Determine the [X, Y] coordinate at the center of the cell enclosing the given text.  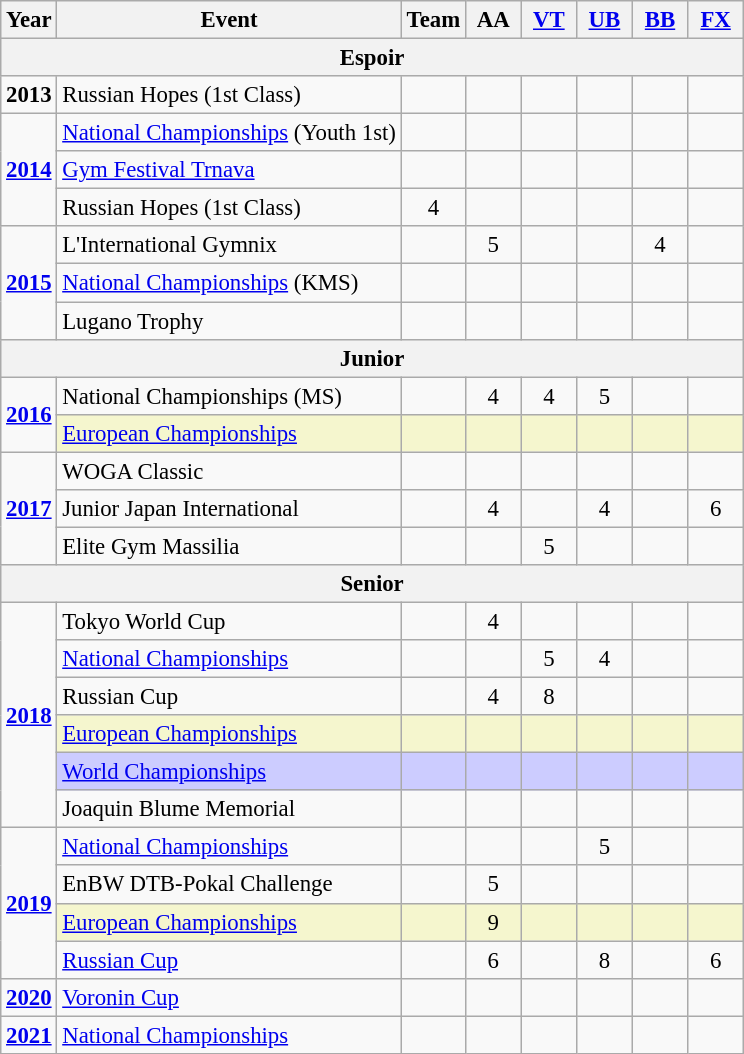
Elite Gym Massilia [229, 546]
Junior Japan International [229, 509]
2021 [29, 1035]
9 [493, 922]
Tokyo World Cup [229, 621]
National Championships (Youth 1st) [229, 133]
Lugano Trophy [229, 321]
EnBW DTB-Pokal Challenge [229, 885]
2017 [29, 508]
2020 [29, 997]
2015 [29, 282]
National Championships (MS) [229, 396]
2014 [29, 170]
Espoir [372, 58]
Year [29, 20]
Team [433, 20]
Voronin Cup [229, 997]
2016 [29, 414]
WOGA Classic [229, 471]
National Championships (KMS) [229, 283]
VT [549, 20]
AA [493, 20]
Gym Festival Trnava [229, 170]
L'International Gymnix [229, 245]
2019 [29, 903]
Senior [372, 584]
World Championships [229, 772]
Event [229, 20]
2018 [29, 715]
UB [605, 20]
2013 [29, 95]
Joaquin Blume Memorial [229, 809]
FX [716, 20]
Junior [372, 358]
BB [660, 20]
